From the cell containing the given text, extract its center point as [x, y] coordinate. 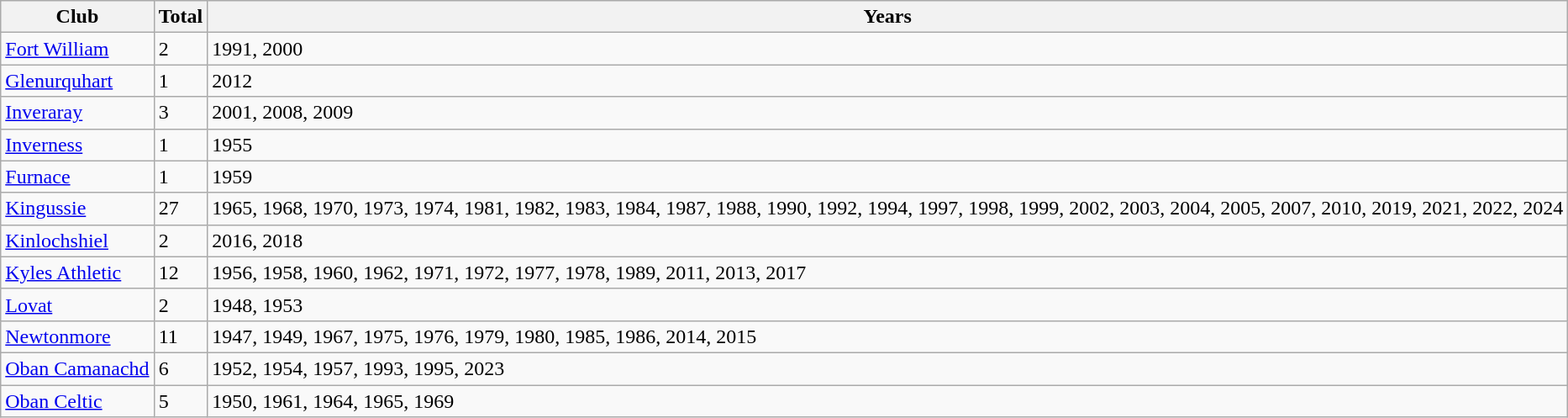
Total [181, 17]
2016, 2018 [887, 241]
Oban Celtic [77, 401]
1947, 1949, 1967, 1975, 1976, 1979, 1980, 1985, 1986, 2014, 2015 [887, 336]
1952, 1954, 1957, 1993, 1995, 2023 [887, 368]
Kingussie [77, 209]
Glenurquhart [77, 81]
Inveraray [77, 113]
Kyles Athletic [77, 272]
Lovat [77, 304]
2001, 2008, 2009 [887, 113]
11 [181, 336]
Kinlochshiel [77, 241]
2012 [887, 81]
Years [887, 17]
Newtonmore [77, 336]
3 [181, 113]
1950, 1961, 1964, 1965, 1969 [887, 401]
12 [181, 272]
1991, 2000 [887, 49]
27 [181, 209]
1959 [887, 177]
Club [77, 17]
1955 [887, 145]
1956, 1958, 1960, 1962, 1971, 1972, 1977, 1978, 1989, 2011, 2013, 2017 [887, 272]
Fort William [77, 49]
Oban Camanachd [77, 368]
Inverness [77, 145]
5 [181, 401]
6 [181, 368]
Furnace [77, 177]
1948, 1953 [887, 304]
